Provide the [x, y] coordinate of the cell's center where the given text is located.  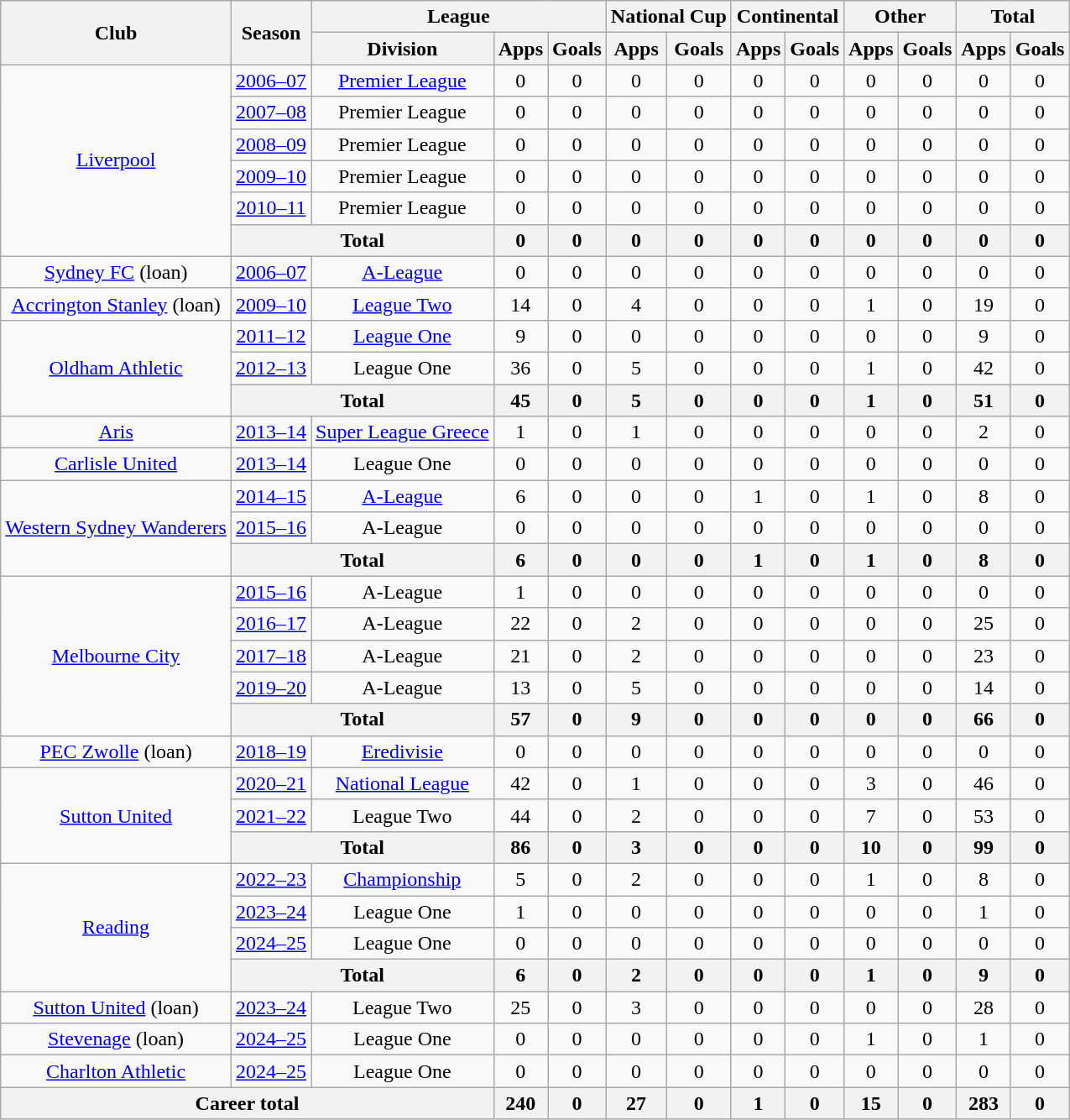
2007–08 [270, 113]
23 [984, 656]
Club [116, 33]
2010–11 [270, 208]
2011–12 [270, 336]
2018–19 [270, 751]
2019–20 [270, 688]
2014–15 [270, 496]
2022–23 [270, 879]
Western Sydney Wanderers [116, 528]
Super League Greece [402, 432]
53 [984, 815]
2008–09 [270, 144]
Eredivisie [402, 751]
10 [871, 847]
240 [520, 1103]
36 [520, 368]
15 [871, 1103]
League [458, 17]
21 [520, 656]
2020–21 [270, 783]
Stevenage (loan) [116, 1039]
44 [520, 815]
Other [900, 17]
2021–22 [270, 815]
Charlton Athletic [116, 1071]
PEC Zwolle (loan) [116, 751]
27 [636, 1103]
National League [402, 783]
86 [520, 847]
19 [984, 304]
46 [984, 783]
2016–17 [270, 624]
2012–13 [270, 368]
283 [984, 1103]
Accrington Stanley (loan) [116, 304]
Career total [247, 1103]
Melbourne City [116, 656]
National Cup [668, 17]
2017–18 [270, 656]
Sydney FC (loan) [116, 272]
4 [636, 304]
Championship [402, 879]
45 [520, 400]
Continental [787, 17]
Oldham Athletic [116, 368]
51 [984, 400]
Sutton United (loan) [116, 1007]
Season [270, 33]
13 [520, 688]
28 [984, 1007]
99 [984, 847]
Reading [116, 927]
Sutton United [116, 815]
Aris [116, 432]
7 [871, 815]
57 [520, 720]
66 [984, 720]
Liverpool [116, 160]
Carlisle United [116, 464]
22 [520, 624]
Division [402, 49]
